Output the (X, Y) coordinate of the center of the cell containing the given text.  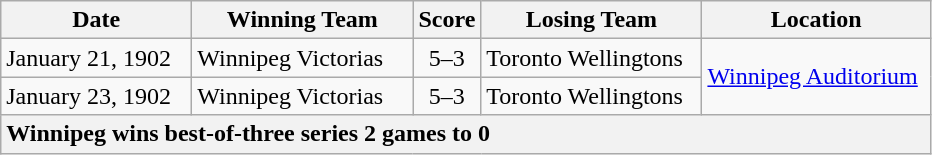
January 21, 1902 (96, 58)
Winning Team (302, 20)
January 23, 1902 (96, 96)
Score (447, 20)
Winnipeg Auditorium (816, 77)
Location (816, 20)
Losing Team (592, 20)
Winnipeg wins best-of-three series 2 games to 0 (466, 134)
Date (96, 20)
